Detect which cell encompasses the target text, then output its (x, y) center coordinate. 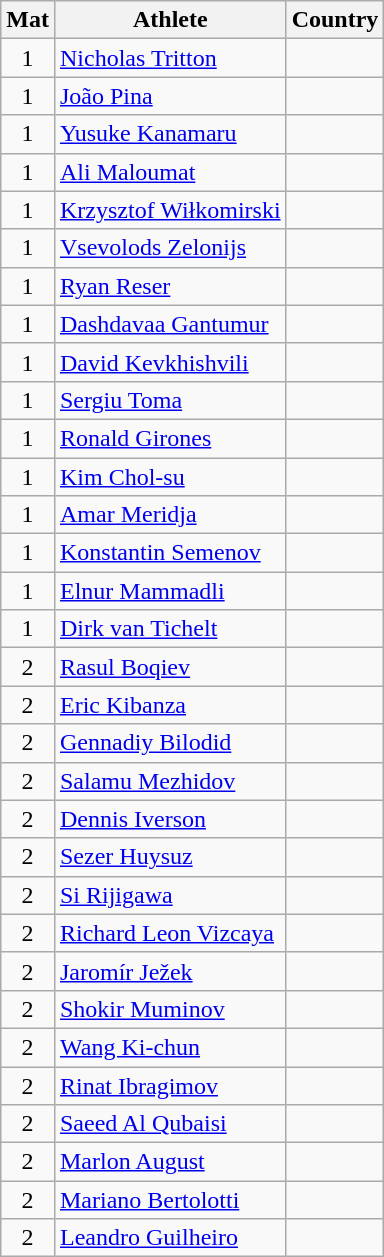
Richard Leon Vizcaya (170, 933)
Rasul Boqiev (170, 667)
Vsevolods Zelonijs (170, 248)
Sezer Huysuz (170, 857)
Shokir Muminov (170, 1009)
Konstantin Semenov (170, 553)
Ronald Girones (170, 438)
Dirk van Tichelt (170, 629)
Jaromír Ježek (170, 971)
Marlon August (170, 1162)
Si Rijigawa (170, 895)
Mariano Bertolotti (170, 1200)
Athlete (170, 20)
David Kevkhishvili (170, 362)
Amar Meridja (170, 515)
Kim Chol-su (170, 477)
Leandro Guilheiro (170, 1238)
Ryan Reser (170, 286)
Gennadiy Bilodid (170, 743)
Mat (28, 20)
Dennis Iverson (170, 819)
Sergiu Toma (170, 400)
João Pina (170, 96)
Country (335, 20)
Salamu Mezhidov (170, 781)
Rinat Ibragimov (170, 1085)
Elnur Mammadli (170, 591)
Wang Ki-chun (170, 1047)
Dashdavaa Gantumur (170, 324)
Saeed Al Qubaisi (170, 1124)
Yusuke Kanamaru (170, 134)
Krzysztof Wiłkomirski (170, 210)
Ali Maloumat (170, 172)
Eric Kibanza (170, 705)
Nicholas Tritton (170, 58)
